Output the (x, y) coordinate of the center of the cell containing the given text.  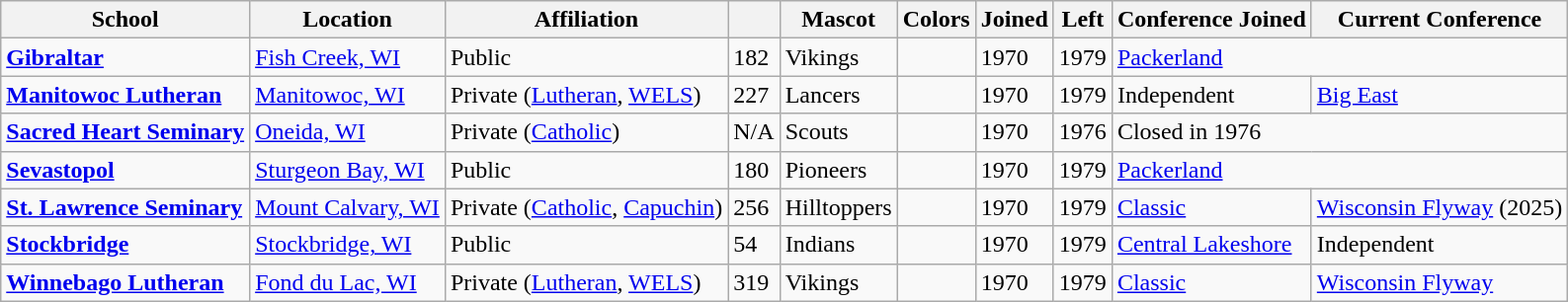
Private (Catholic) (586, 132)
256 (754, 207)
Stockbridge, WI (348, 245)
Fond du Lac, WI (348, 282)
Fish Creek, WI (348, 57)
Pioneers (838, 170)
Stockbridge (125, 245)
Hilltoppers (838, 207)
Sturgeon Bay, WI (348, 170)
Sevastopol (125, 170)
N/A (754, 132)
54 (754, 245)
Oneida, WI (348, 132)
Indians (838, 245)
St. Lawrence Seminary (125, 207)
Scouts (838, 132)
Conference Joined (1211, 20)
Big East (1439, 95)
Manitowoc, WI (348, 95)
182 (754, 57)
Manitowoc Lutheran (125, 95)
180 (754, 170)
Wisconsin Flyway (2025) (1439, 207)
227 (754, 95)
Central Lakeshore (1211, 245)
Affiliation (586, 20)
Left (1083, 20)
Private (Catholic, Capuchin) (586, 207)
Winnebago Lutheran (125, 282)
Mascot (838, 20)
Lancers (838, 95)
Location (348, 20)
School (125, 20)
Closed in 1976 (1340, 132)
Mount Calvary, WI (348, 207)
1976 (1083, 132)
Current Conference (1439, 20)
Wisconsin Flyway (1439, 282)
Sacred Heart Seminary (125, 132)
Gibraltar (125, 57)
Joined (1014, 20)
Colors (937, 20)
319 (754, 282)
